Detect which cell encompasses the target text, then output its [X, Y] center coordinate. 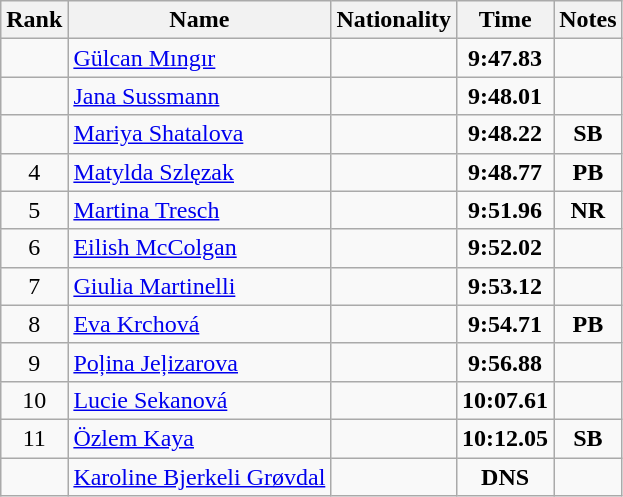
9:47.83 [506, 58]
Giulia Martinelli [200, 286]
Lucie Sekanová [200, 400]
7 [34, 286]
Eva Krchová [200, 324]
4 [34, 172]
11 [34, 438]
Gülcan Mıngır [200, 58]
6 [34, 248]
8 [34, 324]
Eilish McColgan [200, 248]
9:54.71 [506, 324]
9:51.96 [506, 210]
Martina Tresch [200, 210]
Rank [34, 20]
DNS [506, 477]
Mariya Shatalova [200, 134]
9:48.77 [506, 172]
Karoline Bjerkeli Grøvdal [200, 477]
9 [34, 362]
Poļina Jeļizarova [200, 362]
Notes [588, 20]
9:56.88 [506, 362]
9:52.02 [506, 248]
10:12.05 [506, 438]
NR [588, 210]
Matylda Szlęzak [200, 172]
Özlem Kaya [200, 438]
Time [506, 20]
Nationality [394, 20]
Jana Sussmann [200, 96]
5 [34, 210]
10 [34, 400]
9:48.01 [506, 96]
9:53.12 [506, 286]
9:48.22 [506, 134]
Name [200, 20]
10:07.61 [506, 400]
